Return the [x, y] coordinate for the center point of the cell that contains the specified text.  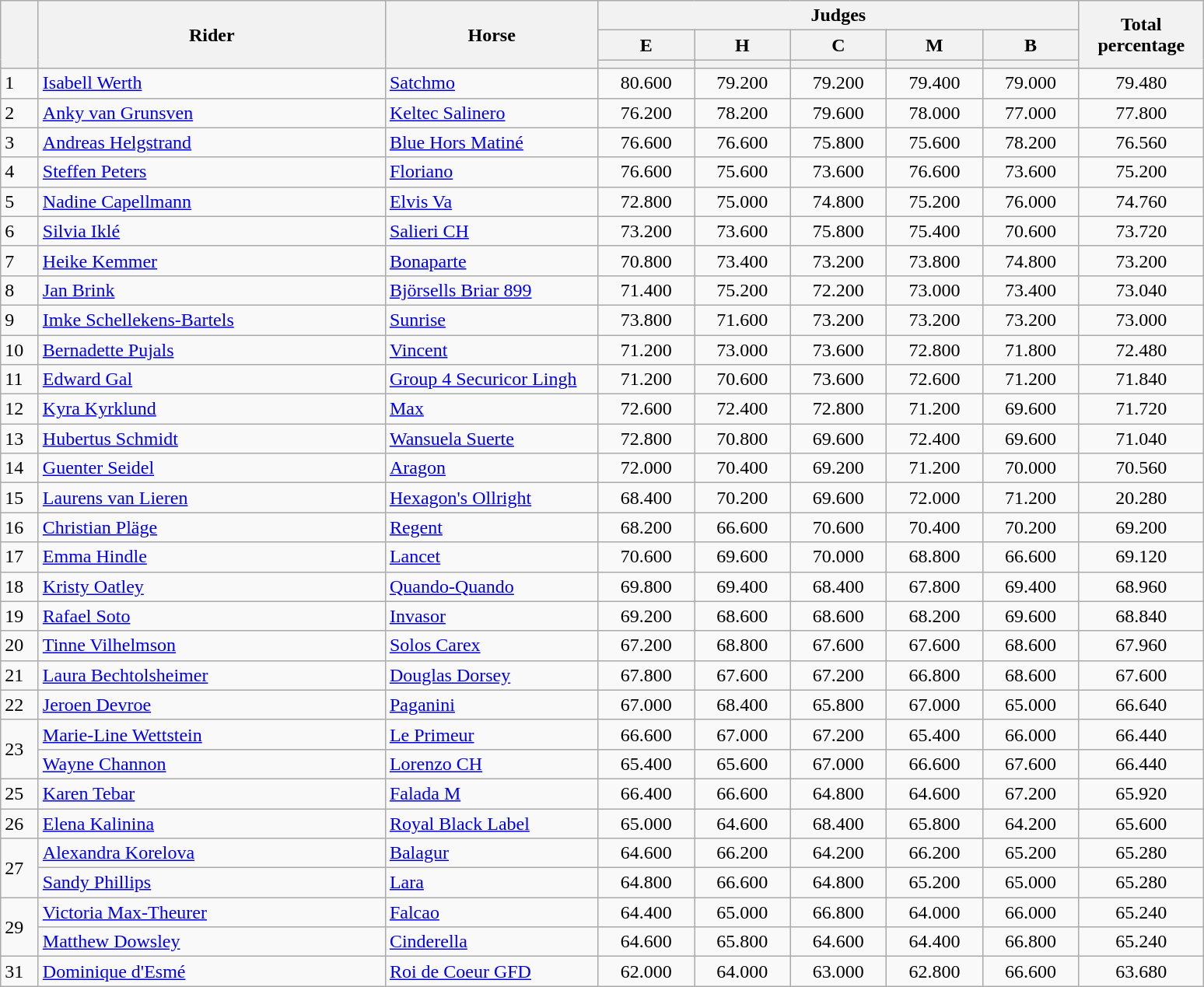
10 [20, 349]
80.600 [646, 83]
Le Primeur [492, 734]
77.000 [1031, 113]
Marie-Line Wettstein [212, 734]
Paganini [492, 705]
Bonaparte [492, 261]
71.840 [1142, 380]
1 [20, 83]
Steffen Peters [212, 172]
26 [20, 824]
Silvia Iklé [212, 231]
Falada M [492, 793]
Heike Kemmer [212, 261]
Jeroen Devroe [212, 705]
23 [20, 749]
Roi de Coeur GFD [492, 971]
Edward Gal [212, 380]
Imke Schellekens-Bartels [212, 320]
68.840 [1142, 616]
Horse [492, 34]
Satchmo [492, 83]
Quando-Quando [492, 586]
E [646, 45]
Christian Pläge [212, 527]
27 [20, 868]
62.000 [646, 971]
69.800 [646, 586]
Keltec Salinero [492, 113]
15 [20, 498]
Hexagon's Ollright [492, 498]
73.040 [1142, 290]
72.200 [838, 290]
20.280 [1142, 498]
Anky van Grunsven [212, 113]
12 [20, 409]
Elena Kalinina [212, 824]
14 [20, 468]
Laura Bechtolsheimer [212, 675]
63.000 [838, 971]
C [838, 45]
66.640 [1142, 705]
Regent [492, 527]
75.400 [935, 231]
Rafael Soto [212, 616]
Royal Black Label [492, 824]
Kristy Oatley [212, 586]
Group 4 Securicor Lingh [492, 380]
H [742, 45]
71.720 [1142, 409]
5 [20, 201]
68.960 [1142, 586]
4 [20, 172]
8 [20, 290]
Solos Carex [492, 646]
M [935, 45]
16 [20, 527]
Laurens van Lieren [212, 498]
Kyra Kyrklund [212, 409]
11 [20, 380]
Max [492, 409]
2 [20, 113]
79.600 [838, 113]
Nadine Capellmann [212, 201]
Douglas Dorsey [492, 675]
76.560 [1142, 142]
66.400 [646, 793]
Balagur [492, 853]
22 [20, 705]
71.800 [1031, 349]
Tinne Vilhelmson [212, 646]
21 [20, 675]
78.000 [935, 113]
9 [20, 320]
Lara [492, 883]
17 [20, 557]
63.680 [1142, 971]
67.960 [1142, 646]
Elvis Va [492, 201]
Hubertus Schmidt [212, 439]
3 [20, 142]
Wayne Channon [212, 764]
77.800 [1142, 113]
Karen Tebar [212, 793]
Matthew Dowsley [212, 942]
72.480 [1142, 349]
79.400 [935, 83]
13 [20, 439]
7 [20, 261]
71.400 [646, 290]
Aragon [492, 468]
18 [20, 586]
Total percentage [1142, 34]
Guenter Seidel [212, 468]
Wansuela Suerte [492, 439]
Blue Hors Matiné [492, 142]
65.920 [1142, 793]
6 [20, 231]
Jan Brink [212, 290]
70.560 [1142, 468]
62.800 [935, 971]
76.000 [1031, 201]
Floriano [492, 172]
Björsells Briar 899 [492, 290]
Judges [838, 16]
B [1031, 45]
Sandy Phillips [212, 883]
31 [20, 971]
71.600 [742, 320]
Cinderella [492, 942]
Invasor [492, 616]
29 [20, 927]
Bernadette Pujals [212, 349]
69.120 [1142, 557]
20 [20, 646]
Emma Hindle [212, 557]
Rider [212, 34]
79.000 [1031, 83]
76.200 [646, 113]
Sunrise [492, 320]
71.040 [1142, 439]
Victoria Max-Theurer [212, 912]
74.760 [1142, 201]
75.000 [742, 201]
Andreas Helgstrand [212, 142]
Lorenzo CH [492, 764]
Salieri CH [492, 231]
25 [20, 793]
Alexandra Korelova [212, 853]
19 [20, 616]
Falcao [492, 912]
Isabell Werth [212, 83]
79.480 [1142, 83]
73.720 [1142, 231]
Vincent [492, 349]
Lancet [492, 557]
Dominique d'Esmé [212, 971]
